For the text-containing cell, return its midpoint in (X, Y) coordinate format. 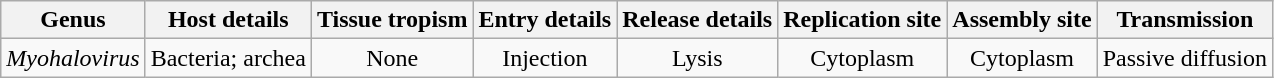
Entry details (545, 20)
Transmission (1184, 20)
Passive diffusion (1184, 58)
None (392, 58)
Host details (228, 20)
Lysis (698, 58)
Tissue tropism (392, 20)
Genus (73, 20)
Assembly site (1022, 20)
Injection (545, 58)
Bacteria; archea (228, 58)
Myohalovirus (73, 58)
Replication site (862, 20)
Release details (698, 20)
